Return [X, Y] of the center of cell containing provided text 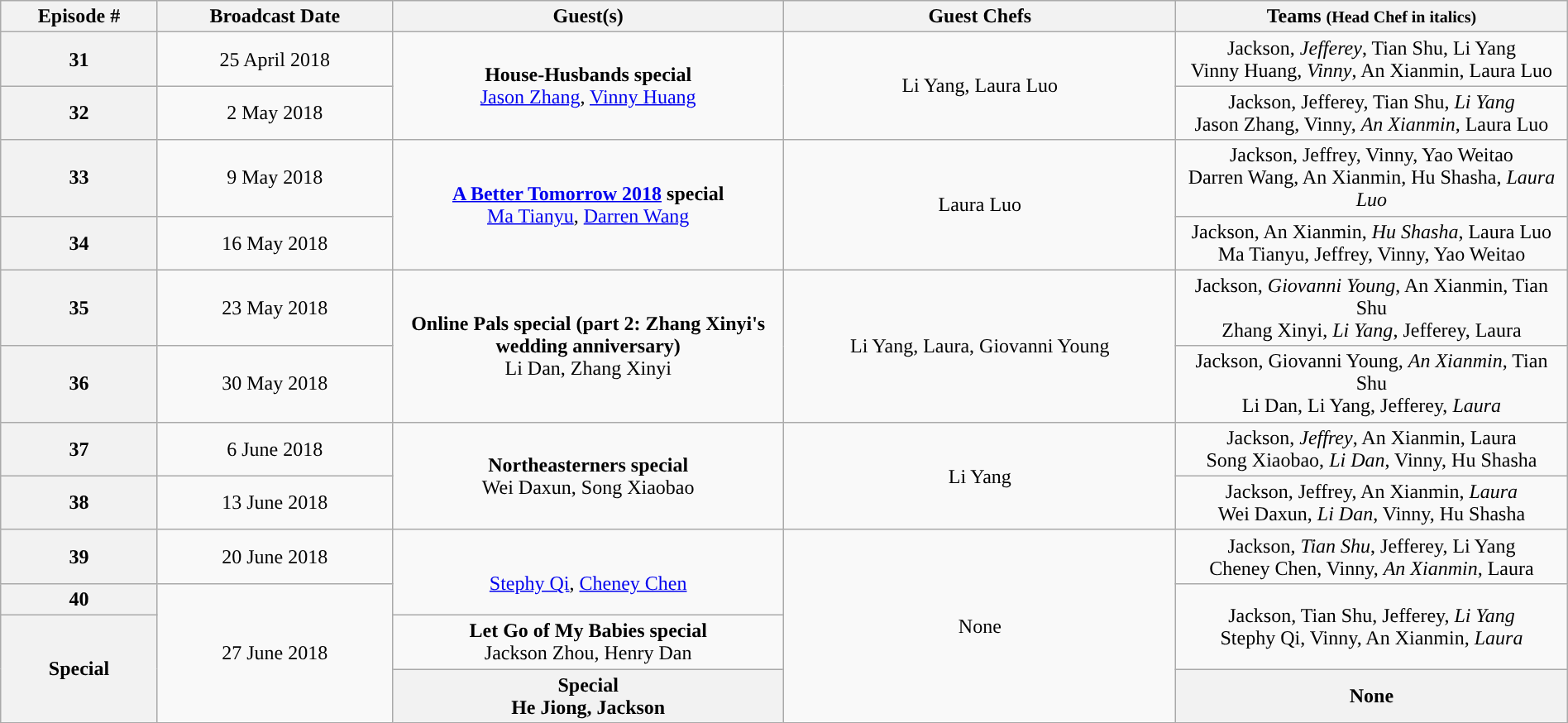
Special [79, 668]
33 [79, 178]
32 [79, 113]
36 [79, 384]
34 [79, 243]
Jackson, Tian Shu, Jefferey, Li YangStephy Qi, Vinny, An Xianmin, Laura [1372, 625]
31 [79, 60]
Jackson, Tian Shu, Jefferey, Li YangCheney Chen, Vinny, An Xianmin, Laura [1372, 556]
Online Pals special (part 2: Zhang Xinyi's wedding anniversary)Li Dan, Zhang Xinyi [588, 346]
9 May 2018 [275, 178]
Jackson, Giovanni Young, An Xianmin, Tian ShuZhang Xinyi, Li Yang, Jefferey, Laura [1372, 308]
40 [79, 599]
38 [79, 503]
A Better Tomorrow 2018 specialMa Tianyu, Darren Wang [588, 205]
Jackson, Jeffrey, An Xianmin, LauraSong Xiaobao, Li Dan, Vinny, Hu Shasha [1372, 448]
39 [79, 556]
20 June 2018 [275, 556]
Jackson, Giovanni Young, An Xianmin, Tian ShuLi Dan, Li Yang, Jefferey, Laura [1372, 384]
Jackson, Jefferey, Tian Shu, Li YangJason Zhang, Vinny, An Xianmin, Laura Luo [1372, 113]
37 [79, 448]
13 June 2018 [275, 503]
Li Yang [980, 476]
6 June 2018 [275, 448]
27 June 2018 [275, 653]
Jackson, An Xianmin, Hu Shasha, Laura LuoMa Tianyu, Jeffrey, Vinny, Yao Weitao [1372, 243]
Guest(s) [588, 17]
SpecialHe Jiong, Jackson [588, 695]
Northeasterners specialWei Daxun, Song Xiaobao [588, 476]
Stephy Qi, Cheney Chen [588, 572]
Episode # [79, 17]
Jackson, Jefferey, Tian Shu, Li YangVinny Huang, Vinny, An Xianmin, Laura Luo [1372, 60]
Teams (Head Chef in italics) [1372, 17]
23 May 2018 [275, 308]
Laura Luo [980, 205]
Jackson, Jeffrey, Vinny, Yao WeitaoDarren Wang, An Xianmin, Hu Shasha, Laura Luo [1372, 178]
Li Yang, Laura Luo [980, 86]
2 May 2018 [275, 113]
35 [79, 308]
Let Go of My Babies specialJackson Zhou, Henry Dan [588, 642]
House-Husbands specialJason Zhang, Vinny Huang [588, 86]
Li Yang, Laura, Giovanni Young [980, 346]
Jackson, Jeffrey, An Xianmin, LauraWei Daxun, Li Dan, Vinny, Hu Shasha [1372, 503]
16 May 2018 [275, 243]
Guest Chefs [980, 17]
25 April 2018 [275, 60]
Broadcast Date [275, 17]
30 May 2018 [275, 384]
